Detect which cell encompasses the target text, then output its [x, y] center coordinate. 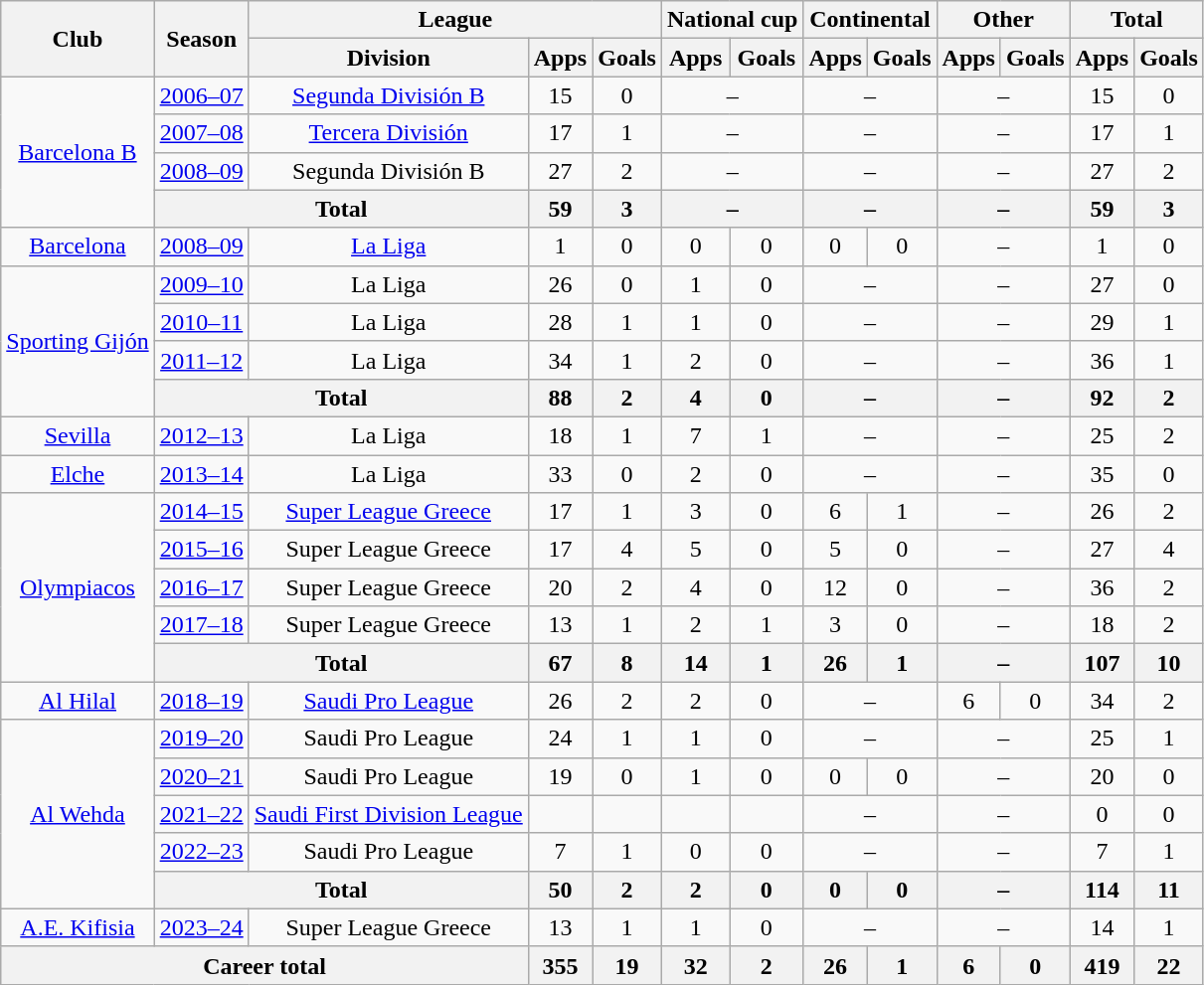
28 [560, 322]
2011–12 [201, 360]
National cup [732, 20]
Sporting Gijón [78, 341]
2019–20 [201, 739]
33 [560, 474]
107 [1102, 663]
2020–21 [201, 776]
2015–16 [201, 550]
50 [560, 890]
League [455, 20]
114 [1102, 890]
Elche [78, 474]
Olympiacos [78, 587]
2009–10 [201, 284]
Barcelona B [78, 152]
29 [1102, 322]
2012–13 [201, 435]
A.E. Kifisia [78, 927]
22 [1169, 965]
Other [1003, 20]
8 [627, 663]
2023–24 [201, 927]
32 [695, 965]
92 [1102, 398]
Barcelona [78, 246]
419 [1102, 965]
35 [1102, 474]
Al Wehda [78, 814]
2006–07 [201, 95]
Career total [264, 965]
Saudi First Division League [388, 814]
2018–19 [201, 701]
2007–08 [201, 133]
10 [1169, 663]
Sevilla [78, 435]
2022–23 [201, 852]
Division [388, 58]
355 [560, 965]
11 [1169, 890]
2014–15 [201, 512]
88 [560, 398]
2013–14 [201, 474]
2016–17 [201, 587]
Season [201, 39]
67 [560, 663]
Tercera División [388, 133]
Continental [870, 20]
24 [560, 739]
12 [835, 587]
2010–11 [201, 322]
Club [78, 39]
2021–22 [201, 814]
2017–18 [201, 625]
Al Hilal [78, 701]
